Pinpoint the cell where the given text exists, returning its [x, y] midpoint coordinate. 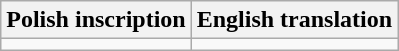
English translation [294, 20]
Polish inscription [96, 20]
